From the cell containing the given text, extract its center point as [X, Y] coordinate. 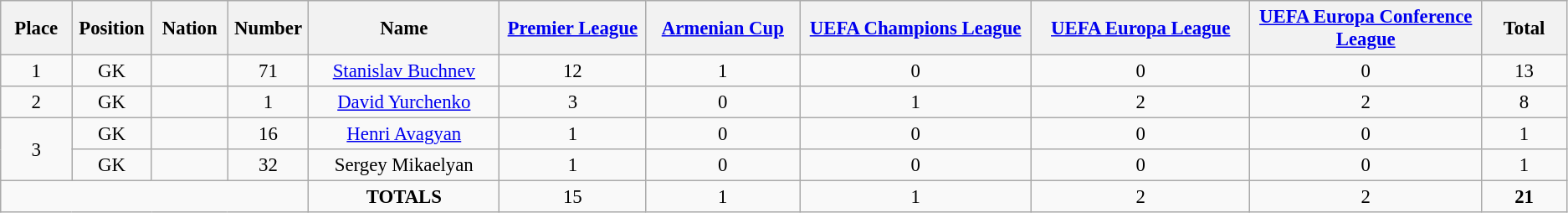
Henri Avagyan [404, 134]
Stanislav Buchnev [404, 71]
David Yurchenko [404, 102]
Total [1524, 29]
Sergey Mikaelyan [404, 165]
12 [572, 71]
UEFA Champions League [915, 29]
Number [268, 29]
16 [268, 134]
Premier League [572, 29]
Place [37, 29]
Nation [189, 29]
71 [268, 71]
UEFA Europa Conference League [1366, 29]
Name [404, 29]
TOTALS [404, 197]
15 [572, 197]
8 [1524, 102]
Position [112, 29]
Armenian Cup [723, 29]
32 [268, 165]
13 [1524, 71]
UEFA Europa League [1141, 29]
21 [1524, 197]
